Provide the [X, Y] coordinate of the cell's center where the given text is located.  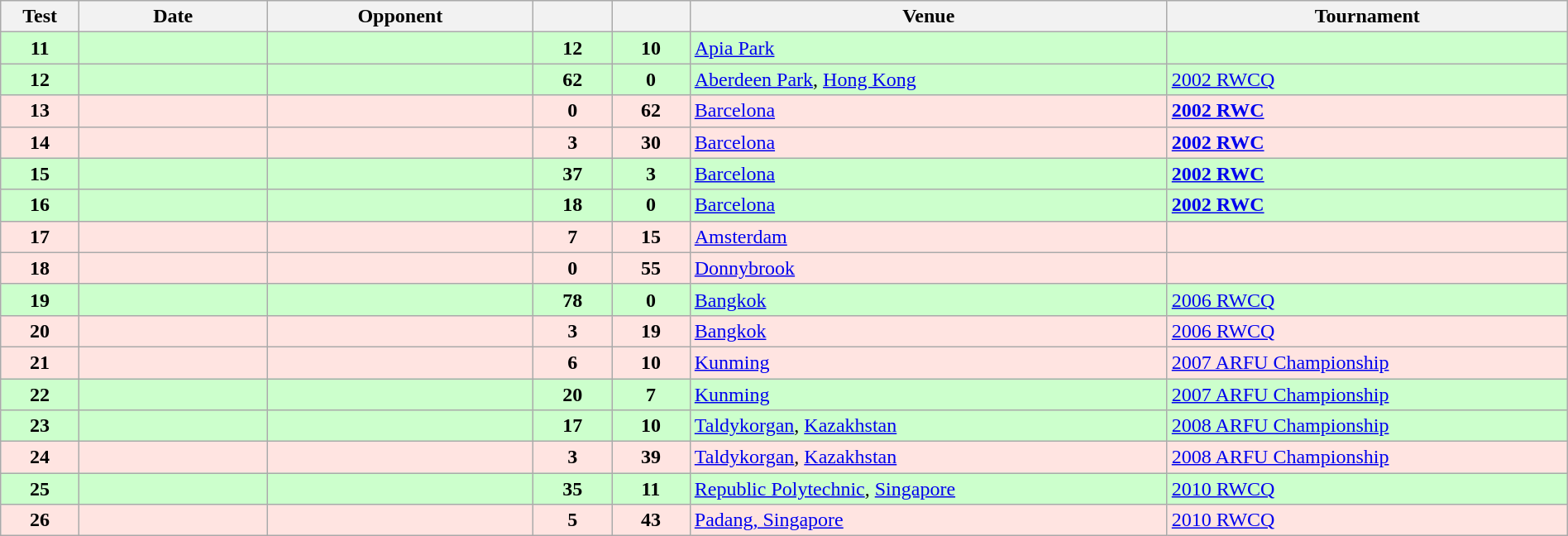
Opponent [400, 17]
30 [652, 142]
Amsterdam [928, 237]
Republic Polytechnic, Singapore [928, 489]
37 [572, 174]
Apia Park [928, 48]
35 [572, 489]
16 [40, 205]
Aberdeen Park, Hong Kong [928, 79]
5 [572, 520]
6 [572, 362]
Tournament [1367, 17]
78 [572, 299]
Venue [928, 17]
39 [652, 457]
Donnybrook [928, 268]
55 [652, 268]
Test [40, 17]
25 [40, 489]
Padang, Singapore [928, 520]
Date [172, 17]
43 [652, 520]
23 [40, 426]
2002 RWCQ [1367, 79]
26 [40, 520]
22 [40, 395]
21 [40, 362]
24 [40, 457]
13 [40, 111]
14 [40, 142]
